Capture the cell that displays the provided text and extract its [x, y] central coordinate. 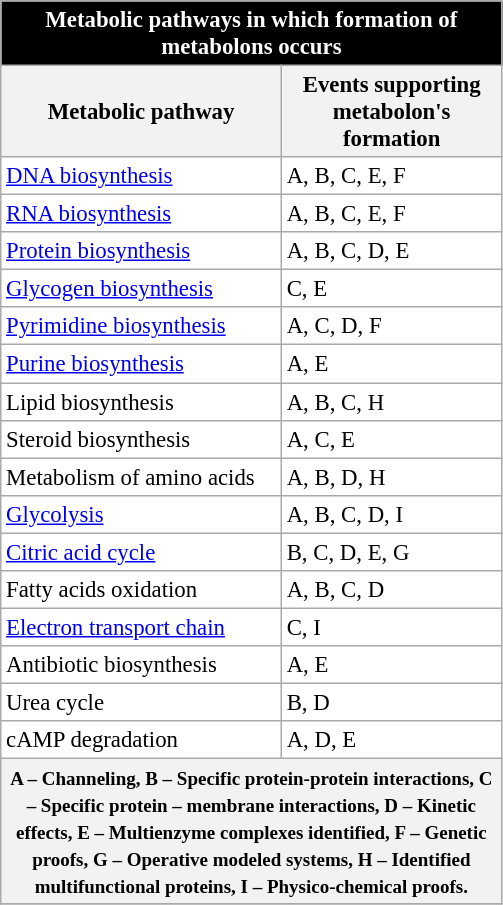
B, C, D, E, G [392, 552]
Antibiotic biosynthesis [142, 665]
B, D [392, 702]
Metabolic pathway [142, 112]
Metabolic pathways in which formation of metabolons occurs [252, 34]
Urea cycle [142, 702]
A, B, C, D [392, 590]
DNA biosynthesis [142, 176]
A, C, E [392, 439]
A, D, E [392, 740]
A, B, C, H [392, 402]
Electron transport chain [142, 627]
Pyrimidine biosynthesis [142, 327]
Glycogen biosynthesis [142, 289]
Lipid biosynthesis [142, 402]
A, B, C, D, I [392, 514]
Fatty acids oxidation [142, 590]
RNA biosynthesis [142, 214]
A, B, C, D, E [392, 251]
A, B, D, H [392, 477]
Steroid biosynthesis [142, 439]
Glycolysis [142, 514]
Protein biosynthesis [142, 251]
C, I [392, 627]
Citric acid cycle [142, 552]
Events supporting metabolon's formation [392, 112]
Metabolism of amino acids [142, 477]
C, E [392, 289]
Purine biosynthesis [142, 364]
cAMP degradation [142, 740]
A, C, D, F [392, 327]
